Detect which cell encompasses the target text, then output its [X, Y] center coordinate. 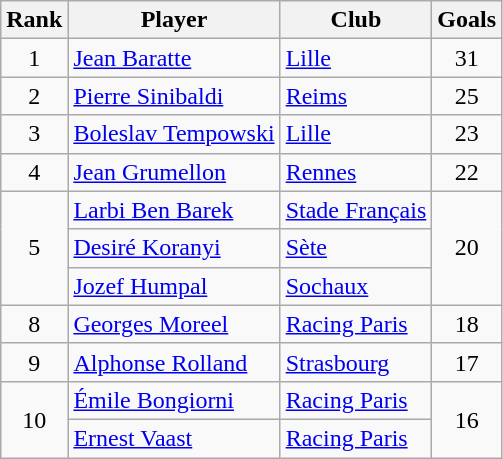
Stade Français [356, 210]
Jean Baratte [174, 58]
Émile Bongiorni [174, 400]
18 [467, 324]
Alphonse Rolland [174, 362]
16 [467, 419]
Desiré Koranyi [174, 248]
Rennes [356, 172]
22 [467, 172]
Sochaux [356, 286]
20 [467, 248]
Jozef Humpal [174, 286]
Rank [34, 20]
Sète [356, 248]
17 [467, 362]
25 [467, 96]
2 [34, 96]
23 [467, 134]
10 [34, 419]
Georges Moreel [174, 324]
Ernest Vaast [174, 438]
4 [34, 172]
Larbi Ben Barek [174, 210]
31 [467, 58]
Player [174, 20]
Club [356, 20]
Boleslav Tempowski [174, 134]
Goals [467, 20]
8 [34, 324]
Reims [356, 96]
Strasbourg [356, 362]
5 [34, 248]
3 [34, 134]
Pierre Sinibaldi [174, 96]
Jean Grumellon [174, 172]
9 [34, 362]
1 [34, 58]
